Detect which cell encompasses the target text, then output its (X, Y) center coordinate. 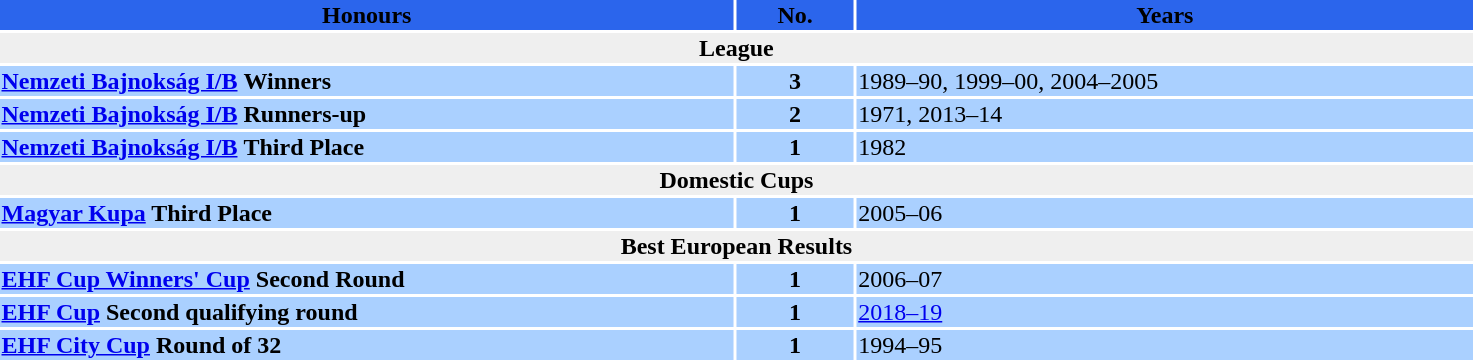
Nemzeti Bajnokság I/B Winners (366, 81)
EHF City Cup Round of 32 (366, 345)
Nemzeti Bajnokság I/B Runners-up (366, 114)
1989–90, 1999–00, 2004–2005 (1165, 81)
2006–07 (1165, 279)
Domestic Cups (736, 180)
Honours (366, 15)
2005–06 (1165, 213)
1994–95 (1165, 345)
EHF Cup Second qualifying round (366, 312)
2018–19 (1165, 312)
EHF Cup Winners' Cup Second Round (366, 279)
Nemzeti Bajnokság I/B Third Place (366, 147)
1982 (1165, 147)
No. (794, 15)
1971, 2013–14 (1165, 114)
Years (1165, 15)
Best European Results (736, 246)
Magyar Kupa Third Place (366, 213)
3 (794, 81)
League (736, 48)
2 (794, 114)
